Identify which cell holds the provided text, then report its (X, Y) central coordinate. 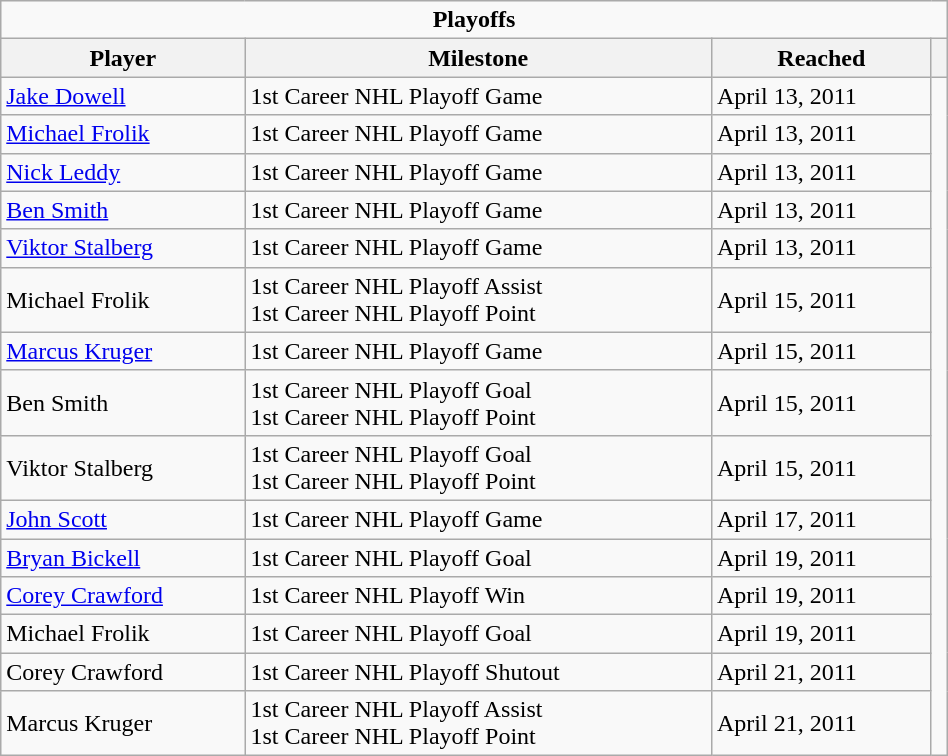
John Scott (123, 519)
1st Career NHL Playoff Shutout (478, 672)
Reached (821, 58)
Jake Dowell (123, 96)
Playoffs (474, 20)
Bryan Bickell (123, 557)
Nick Leddy (123, 172)
Milestone (478, 58)
1st Career NHL Playoff Win (478, 596)
Player (123, 58)
April 17, 2011 (821, 519)
